Provide the [X, Y] coordinate of the cell's center where the given text is located.  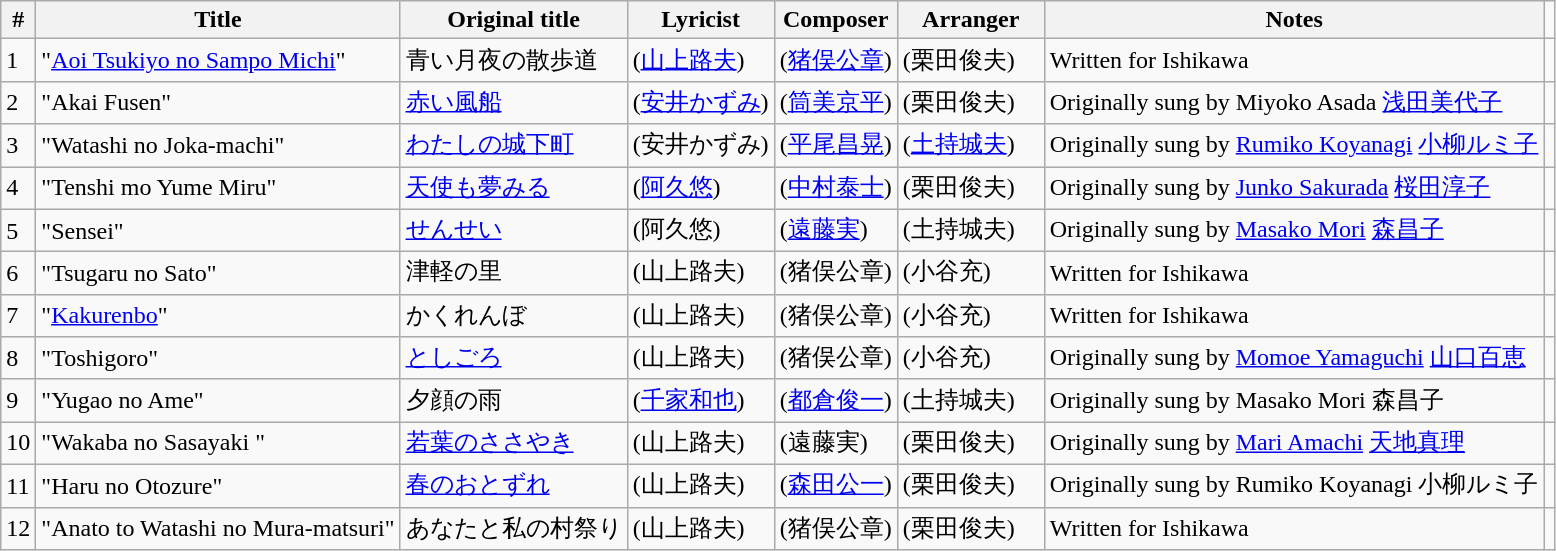
6 [18, 274]
"Akai Fusen" [218, 102]
Title [218, 20]
"Kakurenbo" [218, 316]
津軽の里 [514, 274]
わたしの城下町 [514, 146]
4 [18, 188]
"Haru no Otozure" [218, 486]
(筒美京平) [836, 102]
Lyricist [700, 20]
"Sensei" [218, 230]
(森田公一) [836, 486]
Originally sung by Miyoko Asada 浅田美代子 [1294, 102]
12 [18, 528]
(中村泰士) [836, 188]
# [18, 20]
8 [18, 358]
10 [18, 444]
としごろ [514, 358]
せんせい [514, 230]
(平尾昌晃) [836, 146]
春のおとずれ [514, 486]
かくれんぼ [514, 316]
(都倉俊一) [836, 400]
1 [18, 60]
3 [18, 146]
あなたと私の村祭り [514, 528]
2 [18, 102]
"Toshigoro" [218, 358]
"Aoi Tsukiyo no Sampo Michi" [218, 60]
"Tsugaru no Sato" [218, 274]
(千家和也) [700, 400]
Originally sung by Mari Amachi 天地真理 [1294, 444]
天使も夢みる [514, 188]
夕顔の雨 [514, 400]
"Watashi no Joka-machi" [218, 146]
Arranger [970, 20]
Notes [1294, 20]
赤い風船 [514, 102]
若葉のささやき [514, 444]
"Wakaba no Sasayaki " [218, 444]
Originally sung by Junko Sakurada 桜田淳子 [1294, 188]
"Yugao no Ame" [218, 400]
青い月夜の散歩道 [514, 60]
11 [18, 486]
7 [18, 316]
Original title [514, 20]
Originally sung by Momoe Yamaguchi 山口百恵 [1294, 358]
5 [18, 230]
9 [18, 400]
"Tenshi mo Yume Miru" [218, 188]
"Anato to Watashi no Mura-matsuri" [218, 528]
Composer [836, 20]
